Provide the (x, y) coordinate of the cell's center where the given text is located.  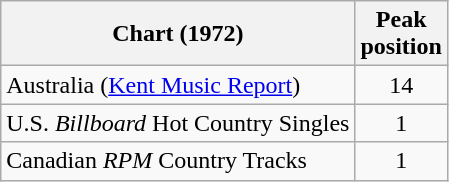
Australia (Kent Music Report) (178, 85)
Canadian RPM Country Tracks (178, 161)
14 (401, 85)
U.S. Billboard Hot Country Singles (178, 123)
Peakposition (401, 34)
Chart (1972) (178, 34)
